Extract the (X, Y) coordinate from the center of the cell holding the provided text.  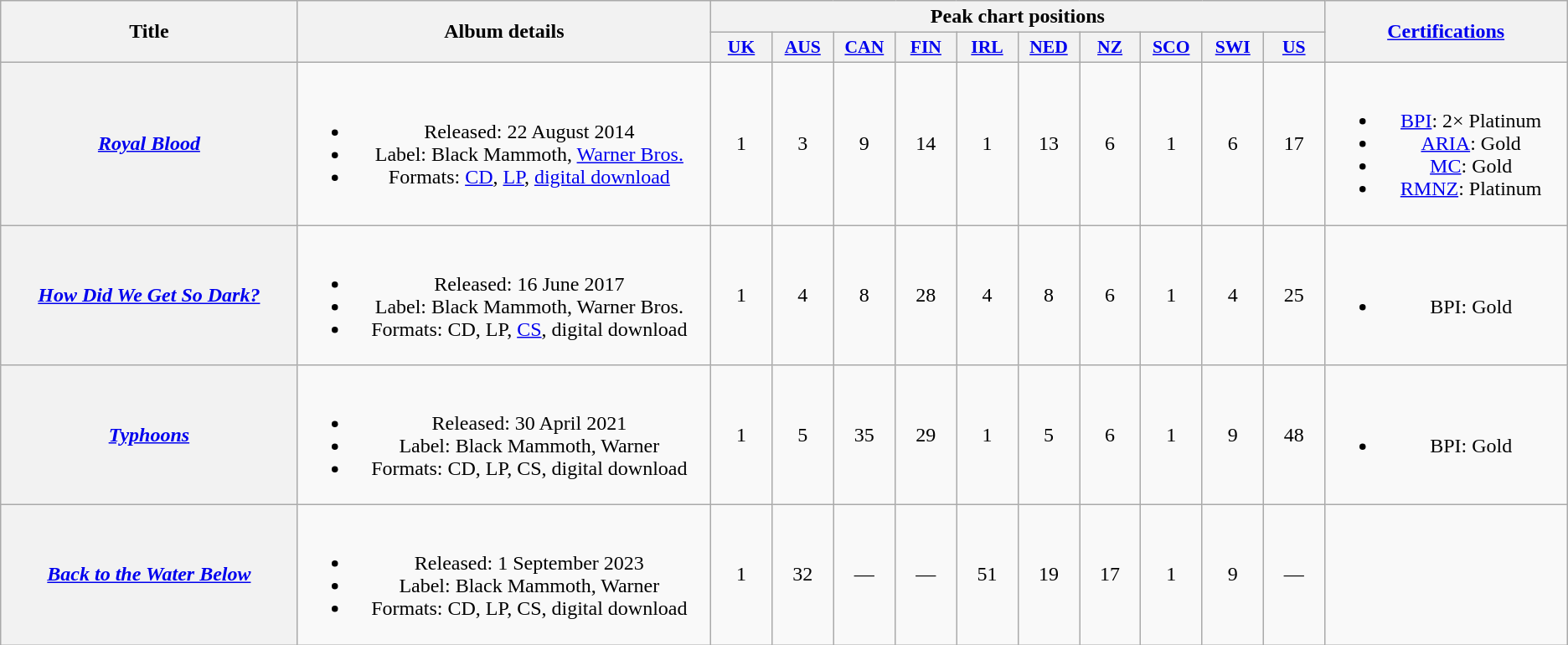
Royal Blood (149, 143)
48 (1295, 436)
IRL (987, 48)
Released: 1 September 2023Label: Black Mammoth, WarnerFormats: CD, LP, CS, digital download (504, 575)
28 (926, 295)
Title (149, 32)
US (1295, 48)
UK (742, 48)
32 (802, 575)
Released: 22 August 2014Label: Black Mammoth, Warner Bros.Formats: CD, LP, digital download (504, 143)
How Did We Get So Dark? (149, 295)
Certifications (1446, 32)
Typhoons (149, 436)
Album details (504, 32)
51 (987, 575)
FIN (926, 48)
29 (926, 436)
CAN (864, 48)
AUS (802, 48)
Released: 30 April 2021Label: Black Mammoth, WarnerFormats: CD, LP, CS, digital download (504, 436)
BPI: 2× PlatinumARIA: GoldMC: GoldRMNZ: Platinum (1446, 143)
3 (802, 143)
25 (1295, 295)
SWI (1233, 48)
Back to the Water Below (149, 575)
NED (1049, 48)
Peak chart positions (1018, 17)
Released: 16 June 2017Label: Black Mammoth, Warner Bros.Formats: CD, LP, CS, digital download (504, 295)
35 (864, 436)
14 (926, 143)
SCO (1171, 48)
13 (1049, 143)
NZ (1111, 48)
19 (1049, 575)
